Extract the [x, y] coordinate from the center of the cell holding the provided text.  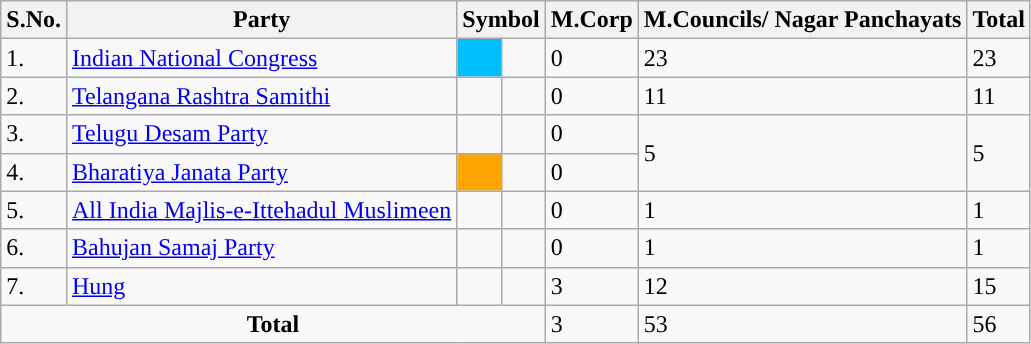
2. [34, 96]
S.No. [34, 20]
Telugu Desam Party [261, 134]
5. [34, 210]
Symbol [501, 20]
All India Majlis-e-Ittehadul Muslimeen [261, 210]
M.Councils/ Nagar Panchayats [802, 20]
12 [802, 286]
53 [802, 324]
Party [261, 20]
Bahujan Samaj Party [261, 248]
Bharatiya Janata Party [261, 172]
56 [999, 324]
1. [34, 58]
4. [34, 172]
M.Corp [592, 20]
6. [34, 248]
3. [34, 134]
7. [34, 286]
Hung [261, 286]
Telangana Rashtra Samithi [261, 96]
15 [999, 286]
Indian National Congress [261, 58]
